Return the (X, Y) coordinate for the center point of the cell that contains the specified text.  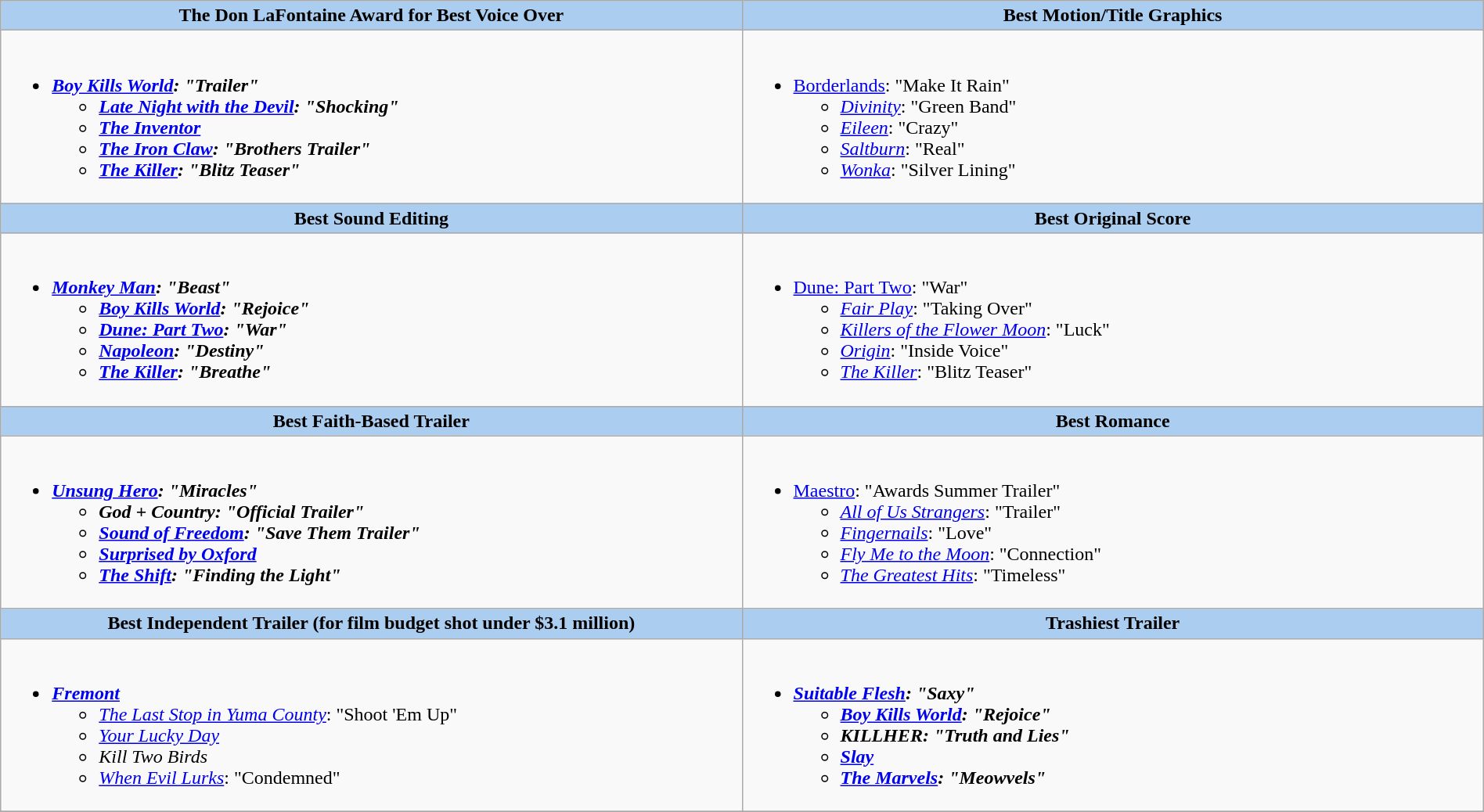
Boy Kills World: "Trailer"Late Night with the Devil: "Shocking"The InventorThe Iron Claw: "Brothers Trailer"The Killer: "Blitz Teaser" (371, 117)
Suitable Flesh: "Saxy"Boy Kills World: "Rejoice"KILLHER: "Truth and Lies"SlayThe Marvels: "Meowvels" (1113, 724)
Best Sound Editing (371, 218)
Best Romance (1113, 421)
Trashiest Trailer (1113, 623)
The Don LaFontaine Award for Best Voice Over (371, 16)
Dune: Part Two: "War"Fair Play: "Taking Over"Killers of the Flower Moon: "Luck"Origin: "Inside Voice"The Killer: "Blitz Teaser" (1113, 319)
Best Motion/Title Graphics (1113, 16)
Borderlands: "Make It Rain"Divinity: "Green Band"Eileen: "Crazy"Saltburn: "Real"Wonka: "Silver Lining" (1113, 117)
Unsung Hero: "Miracles"God + Country: "Official Trailer"Sound of Freedom: "Save Them Trailer"Surprised by OxfordThe Shift: "Finding the Light" (371, 523)
Best Faith-Based Trailer (371, 421)
Best Independent Trailer (for film budget shot under $3.1 million) (371, 623)
FremontThe Last Stop in Yuma County: "Shoot 'Em Up"Your Lucky DayKill Two BirdsWhen Evil Lurks: "Condemned" (371, 724)
Maestro: "Awards Summer Trailer"All of Us Strangers: "Trailer"Fingernails: "Love"Fly Me to the Moon: "Connection"The Greatest Hits: "Timeless" (1113, 523)
Monkey Man: "Beast"Boy Kills World: "Rejoice"Dune: Part Two: "War"Napoleon: "Destiny"The Killer: "Breathe" (371, 319)
Best Original Score (1113, 218)
